Provide the [X, Y] coordinate of the cell's center where the given text is located.  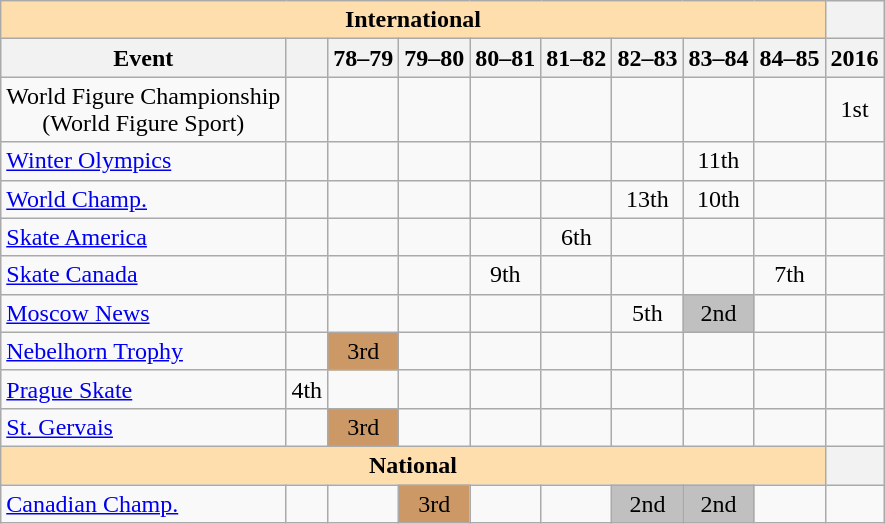
Event [144, 58]
National [413, 465]
Skate America [144, 237]
4th [307, 389]
Nebelhorn Trophy [144, 351]
13th [648, 199]
Skate Canada [144, 275]
Moscow News [144, 313]
Winter Olympics [144, 161]
7th [790, 275]
5th [648, 313]
80–81 [506, 58]
82–83 [648, 58]
84–85 [790, 58]
St. Gervais [144, 427]
11th [718, 161]
6th [576, 237]
Prague Skate [144, 389]
International [413, 20]
83–84 [718, 58]
78–79 [364, 58]
9th [506, 275]
2016 [854, 58]
10th [718, 199]
Canadian Champ. [144, 503]
81–82 [576, 58]
79–80 [434, 58]
World Champ. [144, 199]
1st [854, 110]
World Figure Championship(World Figure Sport) [144, 110]
